Extract the [x, y] coordinate from the center of the cell holding the provided text.  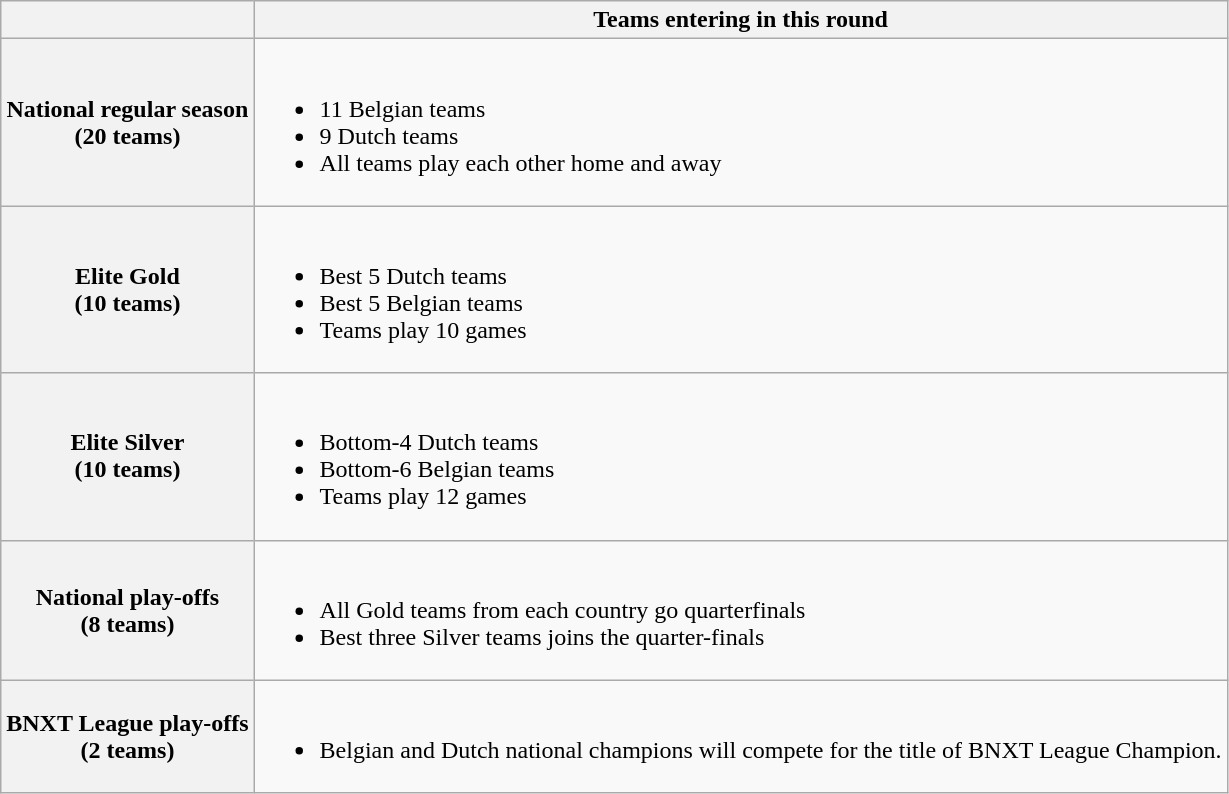
Elite Gold(10 teams) [128, 290]
National play-offs(8 teams) [128, 610]
Elite Silver(10 teams) [128, 456]
Belgian and Dutch national champions will compete for the title of BNXT League Champion. [740, 736]
Best 5 Dutch teamsBest 5 Belgian teamsTeams play 10 games [740, 290]
11 Belgian teams9 Dutch teamsAll teams play each other home and away [740, 122]
Teams entering in this round [740, 20]
National regular season(20 teams) [128, 122]
All Gold teams from each country go quarterfinalsBest three Silver teams joins the quarter-finals [740, 610]
Bottom-4 Dutch teamsBottom-6 Belgian teamsTeams play 12 games [740, 456]
BNXT League play-offs(2 teams) [128, 736]
